Find where the given text appears and provide that cell's center as (x, y) coordinate. 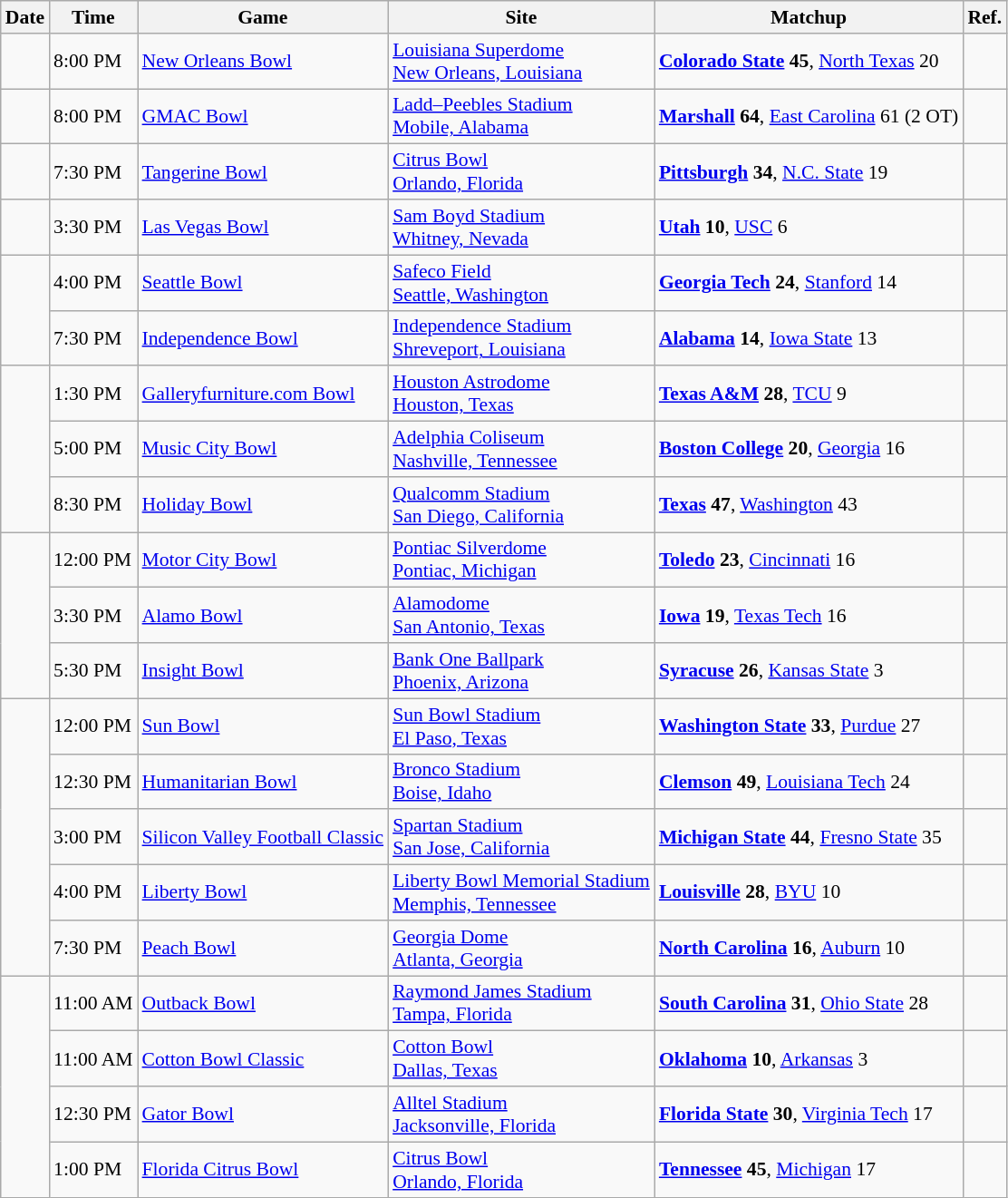
Holiday Bowl (263, 504)
Matchup (809, 17)
5:00 PM (93, 450)
Motor City Bowl (263, 560)
Galleryfurniture.com Bowl (263, 394)
Syracuse 26, Kansas State 3 (809, 671)
Toledo 23, Cincinnati 16 (809, 560)
Alltel Stadium Jacksonville, Florida (521, 1114)
Marshall 64, East Carolina 61 (2 OT) (809, 116)
Michigan State 44, Fresno State 35 (809, 838)
Texas A&M 28, TCU 9 (809, 394)
Ref. (984, 17)
3:00 PM (93, 838)
Oklahoma 10, Arkansas 3 (809, 1059)
Boston College 20, Georgia 16 (809, 450)
Alabama 14, Iowa State 13 (809, 337)
Bronco Stadium Boise, Idaho (521, 782)
Liberty Bowl Memorial Stadium Memphis, Tennessee (521, 892)
Florida State 30, Virginia Tech 17 (809, 1114)
Pontiac Silverdome Pontiac, Michigan (521, 560)
Texas 47, Washington 43 (809, 504)
Qualcomm Stadium San Diego, California (521, 504)
Liberty Bowl (263, 892)
Safeco Field Seattle, Washington (521, 283)
Alamo Bowl (263, 615)
Cotton Bowl Classic (263, 1059)
Peach Bowl (263, 949)
Sun Bowl Stadium El Paso, Texas (521, 726)
Cotton Bowl Dallas, Texas (521, 1059)
Louisiana Superdome New Orleans, Louisiana (521, 62)
Clemson 49, Louisiana Tech 24 (809, 782)
Georgia Dome Atlanta, Georgia (521, 949)
Tennessee 45, Michigan 17 (809, 1170)
Music City Bowl (263, 450)
North Carolina 16, Auburn 10 (809, 949)
8:30 PM (93, 504)
1:00 PM (93, 1170)
Independence Bowl (263, 337)
Outback Bowl (263, 1003)
Raymond James Stadium Tampa, Florida (521, 1003)
Florida Citrus Bowl (263, 1170)
Insight Bowl (263, 671)
Silicon Valley Football Classic (263, 838)
Bank One Ballpark Phoenix, Arizona (521, 671)
Gator Bowl (263, 1114)
Sun Bowl (263, 726)
Georgia Tech 24, Stanford 14 (809, 283)
Seattle Bowl (263, 283)
Spartan Stadium San Jose, California (521, 838)
Time (93, 17)
Colorado State 45, North Texas 20 (809, 62)
1:30 PM (93, 394)
Humanitarian Bowl (263, 782)
Iowa 19, Texas Tech 16 (809, 615)
Utah 10, USC 6 (809, 227)
Sam Boyd Stadium Whitney, Nevada (521, 227)
Pittsburgh 34, N.C. State 19 (809, 172)
Game (263, 17)
Houston Astrodome Houston, Texas (521, 394)
Washington State 33, Purdue 27 (809, 726)
Adelphia Coliseum Nashville, Tennessee (521, 450)
South Carolina 31, Ohio State 28 (809, 1003)
Louisville 28, BYU 10 (809, 892)
Alamodome San Antonio, Texas (521, 615)
Ladd–Peebles Stadium Mobile, Alabama (521, 116)
New Orleans Bowl (263, 62)
Date (25, 17)
GMAC Bowl (263, 116)
Tangerine Bowl (263, 172)
5:30 PM (93, 671)
Independence Stadium Shreveport, Louisiana (521, 337)
Las Vegas Bowl (263, 227)
Site (521, 17)
